Return the [x, y] coordinate for the center point of the cell that contains the specified text.  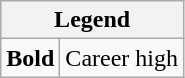
Legend [92, 20]
Career high [122, 58]
Bold [30, 58]
